Detect which cell encompasses the target text, then output its (X, Y) center coordinate. 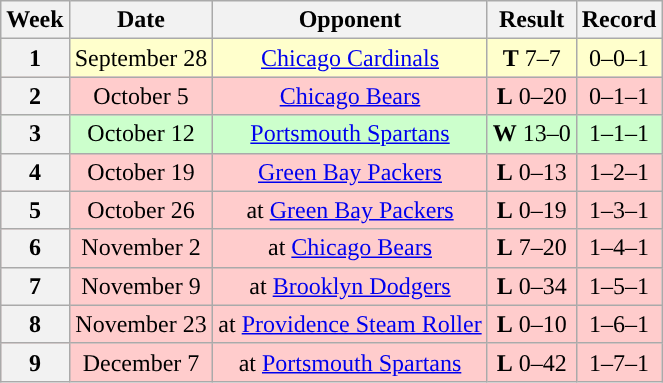
0–0–1 (619, 58)
8 (35, 324)
3 (35, 134)
1–3–1 (619, 210)
Result (532, 20)
1–5–1 (619, 286)
November 9 (141, 286)
at Chicago Bears (350, 248)
Record (619, 20)
November 23 (141, 324)
December 7 (141, 362)
2 (35, 96)
L 0–10 (532, 324)
L 0–42 (532, 362)
1–4–1 (619, 248)
Chicago Cardinals (350, 58)
October 12 (141, 134)
L 0–13 (532, 172)
Week (35, 20)
at Green Bay Packers (350, 210)
1–7–1 (619, 362)
November 2 (141, 248)
October 5 (141, 96)
7 (35, 286)
at Brooklyn Dodgers (350, 286)
September 28 (141, 58)
9 (35, 362)
L 0–34 (532, 286)
1–2–1 (619, 172)
6 (35, 248)
Chicago Bears (350, 96)
at Portsmouth Spartans (350, 362)
L 0–20 (532, 96)
1–1–1 (619, 134)
1 (35, 58)
October 19 (141, 172)
Opponent (350, 20)
October 26 (141, 210)
Green Bay Packers (350, 172)
at Providence Steam Roller (350, 324)
1–6–1 (619, 324)
L 7–20 (532, 248)
0–1–1 (619, 96)
W 13–0 (532, 134)
T 7–7 (532, 58)
5 (35, 210)
4 (35, 172)
Portsmouth Spartans (350, 134)
L 0–19 (532, 210)
Date (141, 20)
